Determine the (X, Y) coordinate at the center of the cell enclosing the given text.  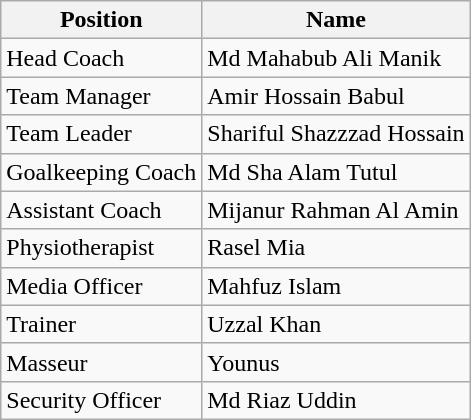
Team Manager (102, 96)
Head Coach (102, 58)
Position (102, 20)
Assistant Coach (102, 210)
Team Leader (102, 134)
Trainer (102, 324)
Rasel Mia (336, 248)
Name (336, 20)
Security Officer (102, 400)
Goalkeeping Coach (102, 172)
Masseur (102, 362)
Mahfuz Islam (336, 286)
Md Sha Alam Tutul (336, 172)
Media Officer (102, 286)
Mijanur Rahman Al Amin (336, 210)
Amir Hossain Babul (336, 96)
Younus (336, 362)
Shariful Shazzzad Hossain (336, 134)
Uzzal Khan (336, 324)
Md Riaz Uddin (336, 400)
Physiotherapist (102, 248)
Md Mahabub Ali Manik (336, 58)
